Pinpoint the cell where the given text exists, returning its [X, Y] midpoint coordinate. 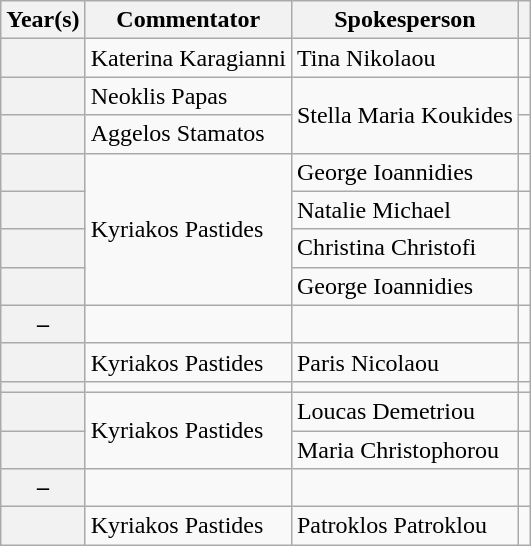
Katerina Karagianni [188, 58]
Tina Nikolaou [404, 58]
Neoklis Papas [188, 96]
Year(s) [43, 20]
Aggelos Stamatos [188, 134]
Loucas Demetriou [404, 411]
Patroklos Patroklou [404, 526]
Maria Christophorou [404, 449]
Christina Christofi [404, 248]
Natalie Michael [404, 210]
Commentator [188, 20]
Paris Nicolaou [404, 362]
Stella Maria Koukides [404, 115]
Spokesperson [404, 20]
